For the text-containing cell, return its midpoint in (X, Y) coordinate format. 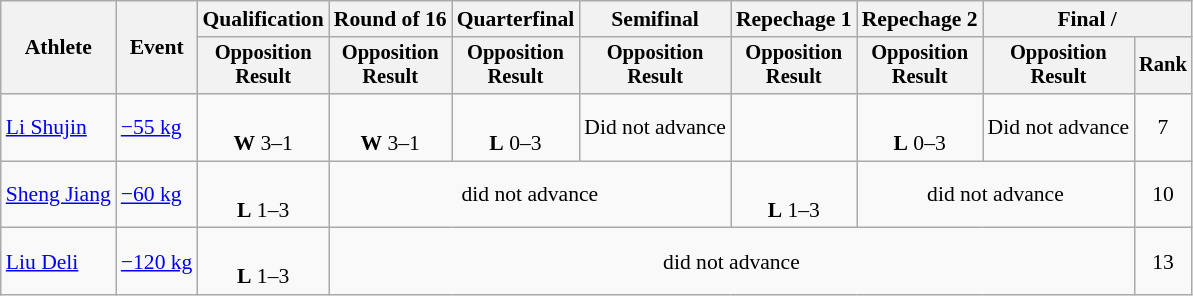
Semifinal (655, 19)
Li Shujin (58, 128)
Round of 16 (390, 19)
7 (1163, 128)
Liu Deli (58, 262)
Athlete (58, 48)
−60 kg (157, 194)
−120 kg (157, 262)
13 (1163, 262)
Repechage 1 (794, 19)
Repechage 2 (920, 19)
Final / (1088, 19)
Rank (1163, 66)
Qualification (262, 19)
10 (1163, 194)
−55 kg (157, 128)
Quarterfinal (516, 19)
Event (157, 48)
Sheng Jiang (58, 194)
